Provide the [x, y] coordinate of the cell's center where the given text is located.  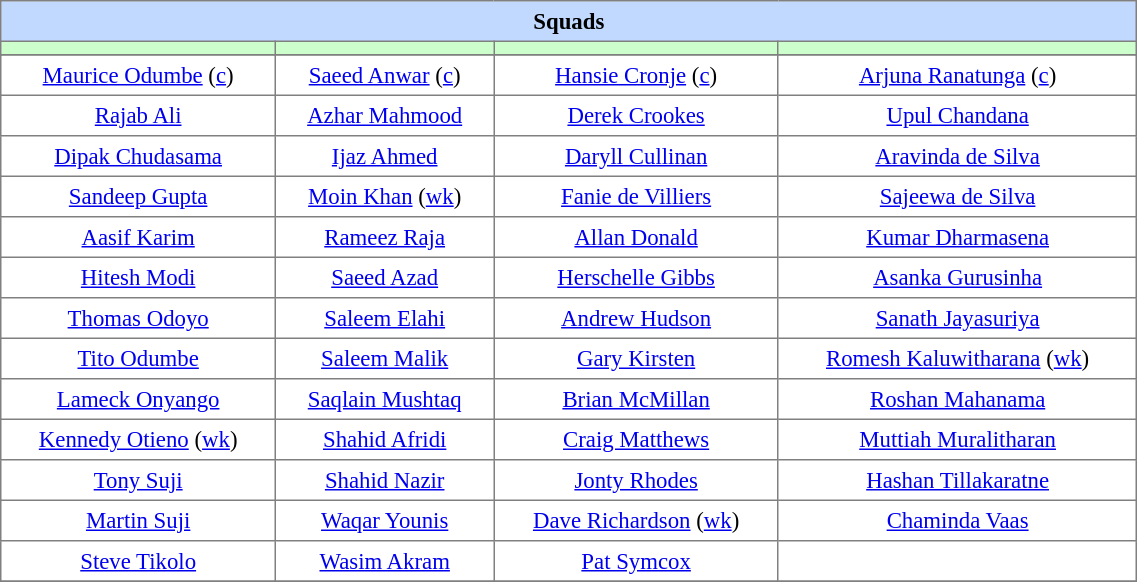
Kennedy Otieno (wk) [138, 439]
Waqar Younis [385, 520]
Gary Kirsten [636, 358]
Sajeewa de Silva [957, 196]
Saleem Malik [385, 358]
Rajab Ali [138, 115]
Roshan Mahanama [957, 399]
Hashan Tillakaratne [957, 480]
Hansie Cronje (c) [636, 75]
Wasim Akram [385, 561]
Saeed Azad [385, 277]
Tony Suji [138, 480]
Saqlain Mushtaq [385, 399]
Saleem Elahi [385, 318]
Dave Richardson (wk) [636, 520]
Fanie de Villiers [636, 196]
Derek Crookes [636, 115]
Sandeep Gupta [138, 196]
Saeed Anwar (c) [385, 75]
Allan Donald [636, 237]
Shahid Nazir [385, 480]
Martin Suji [138, 520]
Rameez Raja [385, 237]
Lameck Onyango [138, 399]
Moin Khan (wk) [385, 196]
Romesh Kaluwitharana (wk) [957, 358]
Azhar Mahmood [385, 115]
Andrew Hudson [636, 318]
Brian McMillan [636, 399]
Pat Symcox [636, 561]
Kumar Dharmasena [957, 237]
Asanka Gurusinha [957, 277]
Squads [569, 21]
Dipak Chudasama [138, 156]
Muttiah Muralitharan [957, 439]
Hitesh Modi [138, 277]
Arjuna Ranatunga (c) [957, 75]
Thomas Odoyo [138, 318]
Chaminda Vaas [957, 520]
Sanath Jayasuriya [957, 318]
Maurice Odumbe (c) [138, 75]
Upul Chandana [957, 115]
Aravinda de Silva [957, 156]
Shahid Afridi [385, 439]
Aasif Karim [138, 237]
Herschelle Gibbs [636, 277]
Steve Tikolo [138, 561]
Jonty Rhodes [636, 480]
Ijaz Ahmed [385, 156]
Daryll Cullinan [636, 156]
Tito Odumbe [138, 358]
Craig Matthews [636, 439]
